For the text-containing cell, return its midpoint in (X, Y) coordinate format. 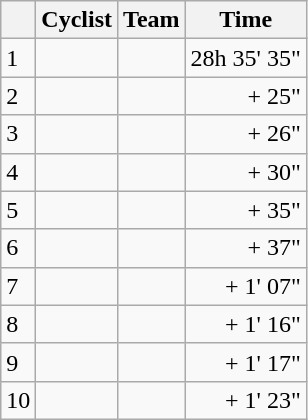
Time (246, 20)
7 (18, 286)
28h 35' 35" (246, 58)
2 (18, 96)
10 (18, 400)
+ 26" (246, 134)
+ 35" (246, 210)
+ 37" (246, 248)
+ 1' 16" (246, 324)
1 (18, 58)
+ 1' 07" (246, 286)
8 (18, 324)
6 (18, 248)
3 (18, 134)
4 (18, 172)
+ 1' 23" (246, 400)
+ 30" (246, 172)
9 (18, 362)
Cyclist (77, 20)
+ 25" (246, 96)
5 (18, 210)
Team (152, 20)
+ 1' 17" (246, 362)
